Provide the (X, Y) coordinate of the cell's center where the given text is located.  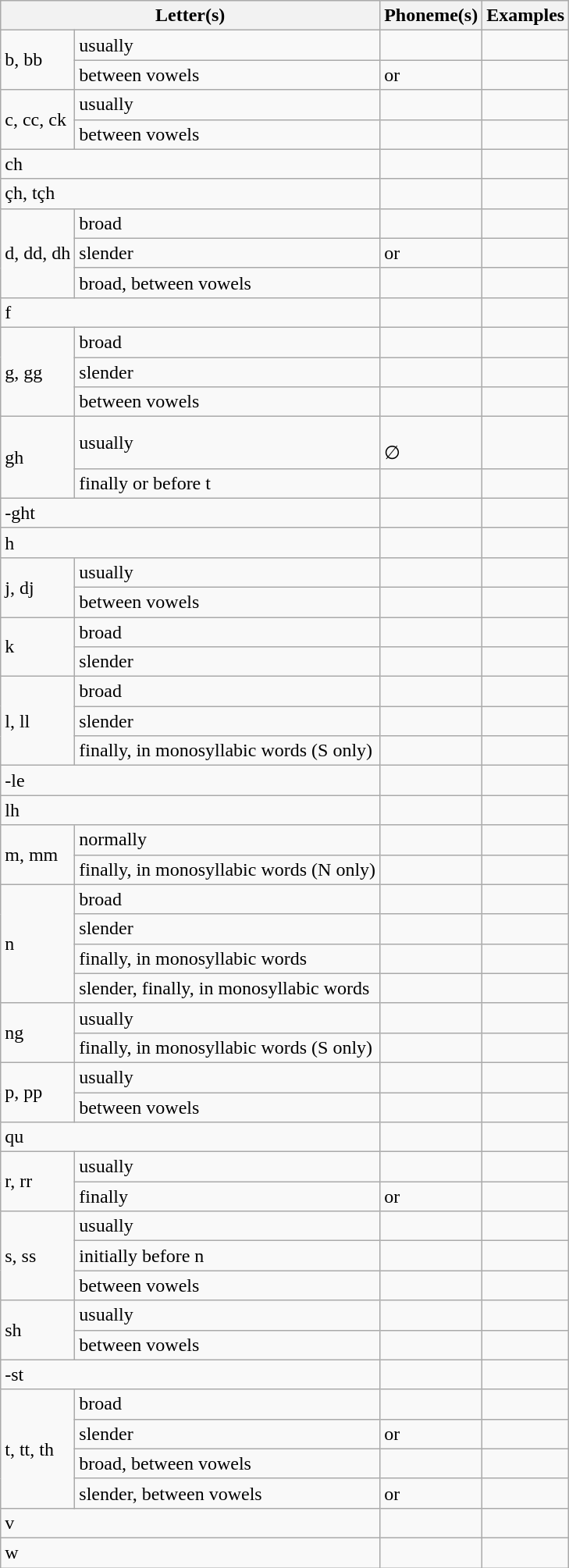
finally, in monosyllabic words (228, 958)
Phoneme(s) (431, 16)
-st (190, 1374)
Examples (526, 16)
finally, in monosyllabic words (N only) (228, 869)
h (190, 542)
k (37, 646)
s, ss (37, 1256)
ch (190, 164)
l, ll (37, 721)
finally (228, 1196)
gh (37, 457)
-ght (190, 513)
slender, between vowels (228, 1493)
lh (190, 810)
r, rr (37, 1182)
çh, tçh (190, 194)
w (190, 1552)
p, pp (37, 1092)
-le (190, 780)
b, bb (37, 60)
finally or before t (228, 483)
initially before n (228, 1256)
n (37, 944)
g, gg (37, 372)
∅ (431, 443)
v (190, 1523)
t, tt, th (37, 1449)
j, dj (37, 587)
d, dd, dh (37, 253)
c, cc, ck (37, 119)
f (190, 312)
m, mm (37, 855)
normally (228, 840)
sh (37, 1330)
Letter(s) (190, 16)
slender, finally, in monosyllabic words (228, 988)
ng (37, 1033)
qu (190, 1137)
